Return (X, Y) of the center of cell containing provided text 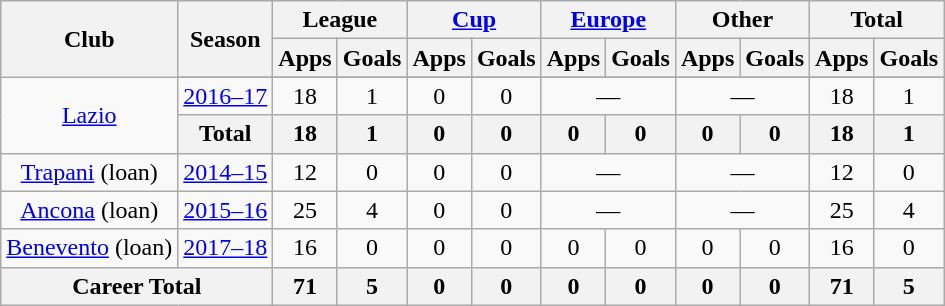
2014–15 (226, 172)
Other (742, 20)
Cup (474, 20)
Benevento (loan) (90, 248)
Club (90, 39)
Trapani (loan) (90, 172)
Lazio (90, 115)
League (340, 20)
Career Total (137, 286)
2016–17 (226, 96)
Europe (608, 20)
Season (226, 39)
2015–16 (226, 210)
Ancona (loan) (90, 210)
2017–18 (226, 248)
